Detect which cell encompasses the target text, then output its [X, Y] center coordinate. 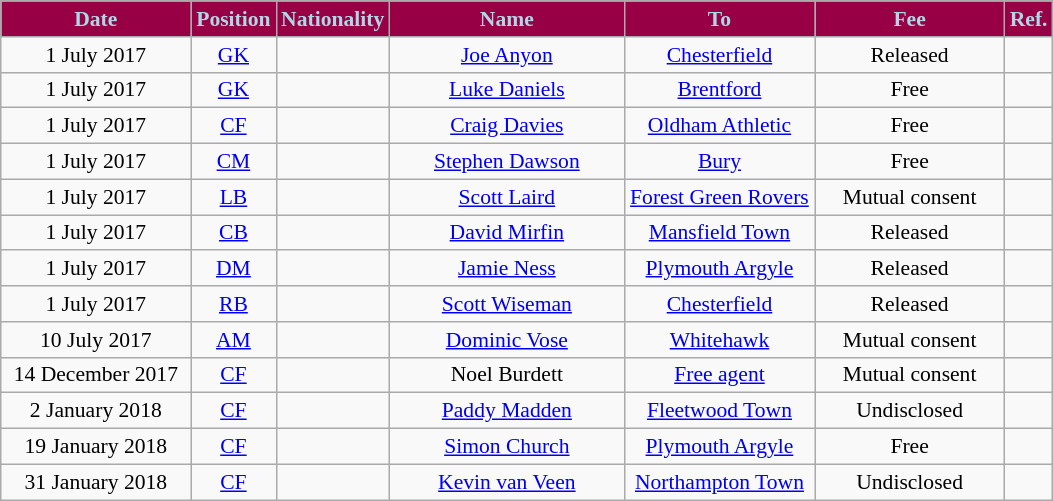
Paddy Madden [506, 411]
Joe Anyon [506, 55]
19 January 2018 [96, 447]
Noel Burdett [506, 375]
Dominic Vose [506, 340]
Craig Davies [506, 126]
Nationality [332, 19]
Fee [910, 19]
Whitehawk [719, 340]
CM [234, 162]
Position [234, 19]
Luke Daniels [506, 90]
Ref. [1029, 19]
Kevin van Veen [506, 482]
LB [234, 197]
Scott Wiseman [506, 304]
Forest Green Rovers [719, 197]
Northampton Town [719, 482]
Free agent [719, 375]
14 December 2017 [96, 375]
AM [234, 340]
31 January 2018 [96, 482]
Simon Church [506, 447]
DM [234, 269]
Bury [719, 162]
10 July 2017 [96, 340]
Fleetwood Town [719, 411]
Brentford [719, 90]
2 January 2018 [96, 411]
Stephen Dawson [506, 162]
CB [234, 233]
Mansfield Town [719, 233]
Scott Laird [506, 197]
RB [234, 304]
To [719, 19]
David Mirfin [506, 233]
Date [96, 19]
Name [506, 19]
Jamie Ness [506, 269]
Oldham Athletic [719, 126]
